Output the (x, y) coordinate of the center of the cell containing the given text.  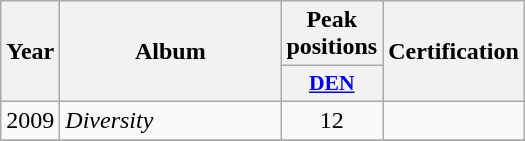
DEN (332, 84)
2009 (30, 120)
Certification (454, 52)
Album (170, 52)
Year (30, 52)
12 (332, 120)
Diversity (170, 120)
Peak positions (332, 34)
